Return (X, Y) of the center of cell containing provided text 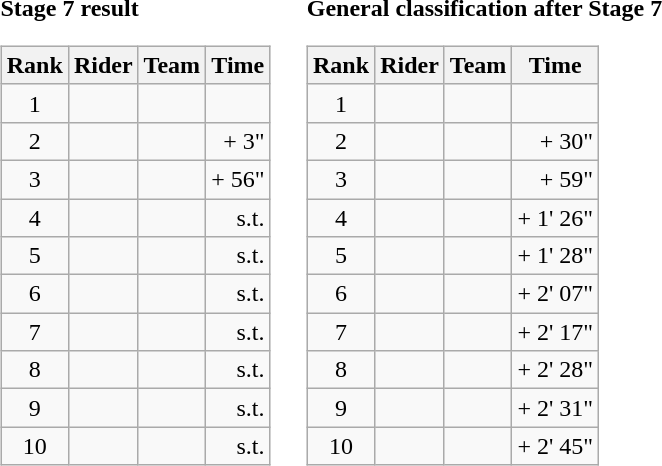
+ 3" (238, 141)
+ 1' 26" (556, 217)
+ 2' 07" (556, 294)
+ 1' 28" (556, 256)
+ 2' 31" (556, 408)
+ 56" (238, 179)
+ 2' 17" (556, 332)
+ 2' 45" (556, 446)
+ 59" (556, 179)
+ 2' 28" (556, 370)
+ 30" (556, 141)
